Return the [X, Y] coordinate for the center point of the cell that contains the specified text.  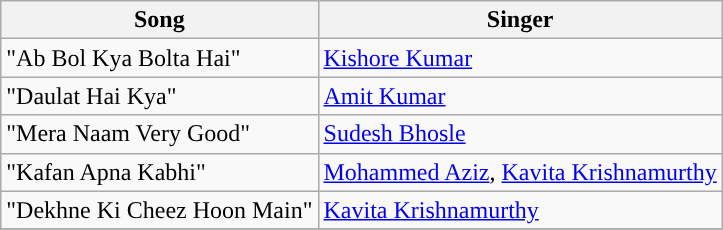
"Kafan Apna Kabhi" [160, 172]
Sudesh Bhosle [520, 134]
"Mera Naam Very Good" [160, 134]
Kishore Kumar [520, 58]
Kavita Krishnamurthy [520, 210]
Song [160, 20]
"Daulat Hai Kya" [160, 96]
Mohammed Aziz, Kavita Krishnamurthy [520, 172]
Amit Kumar [520, 96]
Singer [520, 20]
"Ab Bol Kya Bolta Hai" [160, 58]
"Dekhne Ki Cheez Hoon Main" [160, 210]
